Identify which cell holds the provided text, then report its [X, Y] central coordinate. 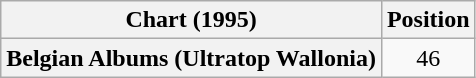
46 [428, 58]
Chart (1995) [192, 20]
Position [428, 20]
Belgian Albums (Ultratop Wallonia) [192, 58]
